Locate the cell with the specified text and output its [X, Y] center coordinate. 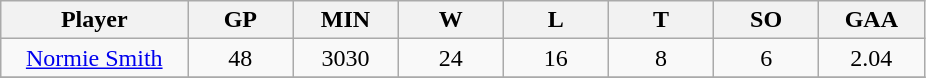
16 [556, 58]
T [660, 20]
24 [450, 58]
W [450, 20]
Player [94, 20]
SO [766, 20]
8 [660, 58]
GP [240, 20]
6 [766, 58]
48 [240, 58]
GAA [872, 20]
Normie Smith [94, 58]
3030 [346, 58]
2.04 [872, 58]
MIN [346, 20]
L [556, 20]
